Determine the (X, Y) coordinate at the center of the cell enclosing the given text.  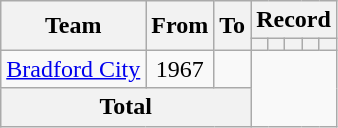
Total (126, 107)
Record (294, 20)
1967 (180, 69)
To (232, 26)
Bradford City (74, 69)
Team (74, 26)
From (180, 26)
